Capture the cell that displays the provided text and extract its [x, y] central coordinate. 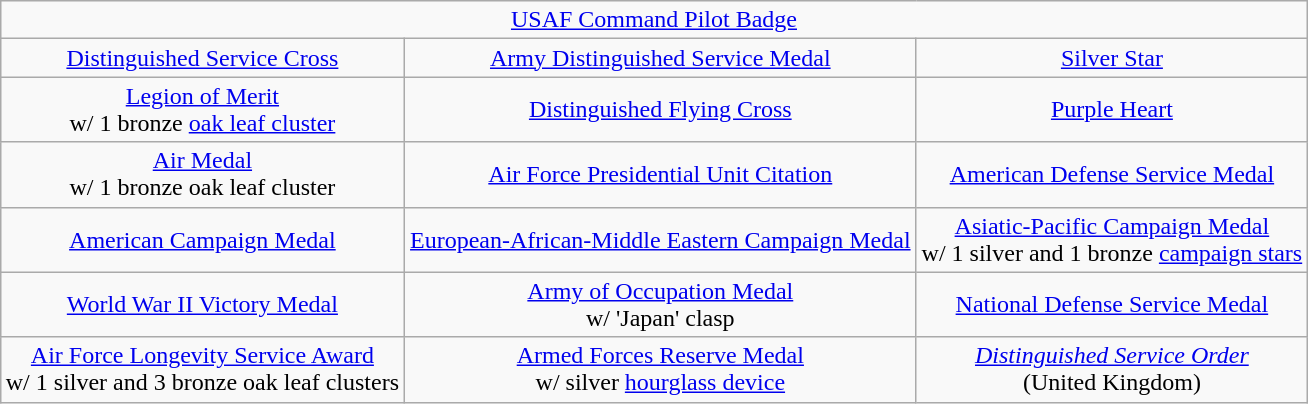
American Campaign Medal [202, 240]
Air Force Longevity Service Awardw/ 1 silver and 3 bronze oak leaf clusters [202, 370]
Army Distinguished Service Medal [661, 58]
National Defense Service Medal [1112, 304]
Distinguished Flying Cross [661, 110]
World War II Victory Medal [202, 304]
Air Medalw/ 1 bronze oak leaf cluster [202, 174]
Silver Star [1112, 58]
Distinguished Service Cross [202, 58]
American Defense Service Medal [1112, 174]
Army of Occupation Medalw/ 'Japan' clasp [661, 304]
Legion of Meritw/ 1 bronze oak leaf cluster [202, 110]
Asiatic-Pacific Campaign Medalw/ 1 silver and 1 bronze campaign stars [1112, 240]
Air Force Presidential Unit Citation [661, 174]
European-African-Middle Eastern Campaign Medal [661, 240]
Purple Heart [1112, 110]
USAF Command Pilot Badge [654, 20]
Armed Forces Reserve Medalw/ silver hourglass device [661, 370]
Distinguished Service Order(United Kingdom) [1112, 370]
